Identify which cell holds the provided text, then report its (x, y) central coordinate. 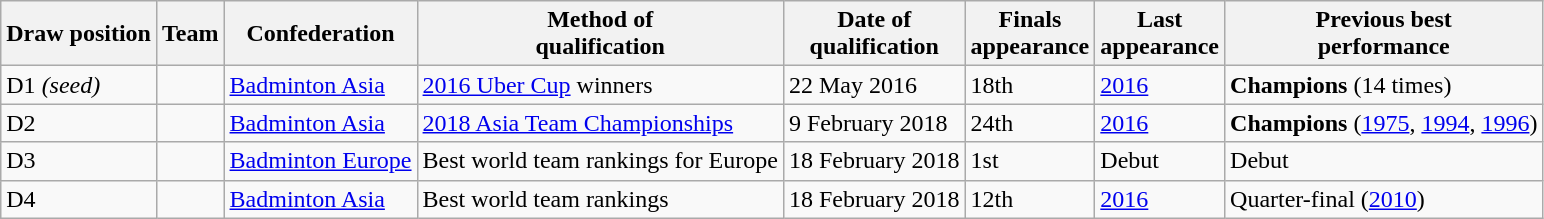
Date ofqualification (874, 34)
Champions (1975, 1994, 1996) (1384, 123)
Method ofqualification (600, 34)
Finalsappearance (1030, 34)
9 February 2018 (874, 123)
Best world team rankings for Europe (600, 161)
2018 Asia Team Championships (600, 123)
Badminton Europe (320, 161)
Best world team rankings (600, 199)
Lastappearance (1160, 34)
Team (190, 34)
Draw position (79, 34)
D3 (79, 161)
24th (1030, 123)
Champions (14 times) (1384, 85)
Confederation (320, 34)
D4 (79, 199)
18th (1030, 85)
Previous bestperformance (1384, 34)
D1 (seed) (79, 85)
Quarter-final (2010) (1384, 199)
22 May 2016 (874, 85)
2016 Uber Cup winners (600, 85)
1st (1030, 161)
D2 (79, 123)
12th (1030, 199)
